Determine the [x, y] coordinate at the center of the cell enclosing the given text.  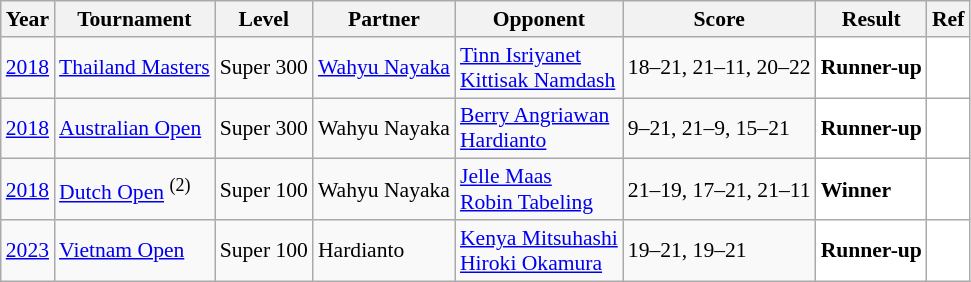
9–21, 21–9, 15–21 [720, 128]
2023 [28, 250]
Thailand Masters [134, 68]
Ref [948, 19]
Jelle Maas Robin Tabeling [539, 190]
Result [872, 19]
Year [28, 19]
Level [264, 19]
Opponent [539, 19]
Score [720, 19]
Kenya Mitsuhashi Hiroki Okamura [539, 250]
Tinn Isriyanet Kittisak Namdash [539, 68]
Tournament [134, 19]
21–19, 17–21, 21–11 [720, 190]
Winner [872, 190]
Partner [384, 19]
Dutch Open (2) [134, 190]
Australian Open [134, 128]
Vietnam Open [134, 250]
18–21, 21–11, 20–22 [720, 68]
Berry Angriawan Hardianto [539, 128]
19–21, 19–21 [720, 250]
Hardianto [384, 250]
